For the text-containing cell, return its midpoint in [x, y] coordinate format. 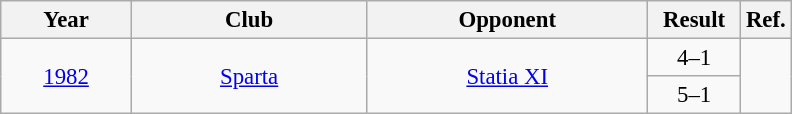
Ref. [766, 20]
5–1 [694, 95]
Sparta [249, 76]
1982 [66, 76]
Result [694, 20]
Opponent [508, 20]
Statia XI [508, 76]
Year [66, 20]
4–1 [694, 58]
Club [249, 20]
